Detect which cell encompasses the target text, then output its [x, y] center coordinate. 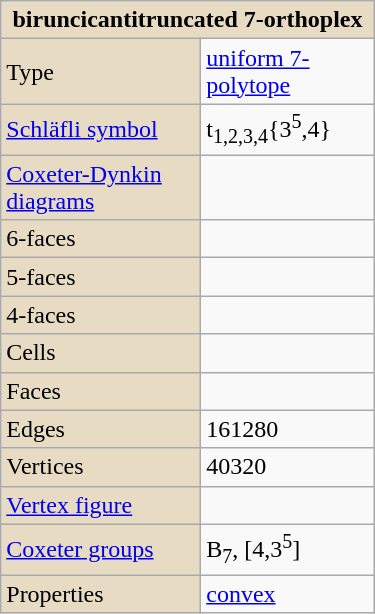
Edges [101, 429]
40320 [288, 467]
5-faces [101, 277]
Properties [101, 594]
6-faces [101, 239]
Cells [101, 353]
Vertices [101, 467]
convex [288, 594]
Schläfli symbol [101, 130]
t1,2,3,4{35,4} [288, 130]
Type [101, 72]
biruncicantitruncated 7-orthoplex [188, 20]
B7, [4,35] [288, 550]
Coxeter groups [101, 550]
Vertex figure [101, 505]
4-faces [101, 315]
Faces [101, 391]
161280 [288, 429]
uniform 7-polytope [288, 72]
Coxeter-Dynkin diagrams [101, 188]
